Identify which cell holds the provided text, then report its (X, Y) central coordinate. 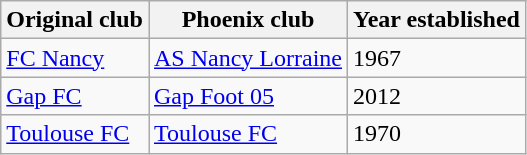
Gap Foot 05 (248, 96)
1967 (437, 58)
AS Nancy Lorraine (248, 58)
Phoenix club (248, 20)
Original club (75, 20)
1970 (437, 134)
Year established (437, 20)
FC Nancy (75, 58)
2012 (437, 96)
Gap FC (75, 96)
